Pinpoint the cell where the given text exists, returning its [X, Y] midpoint coordinate. 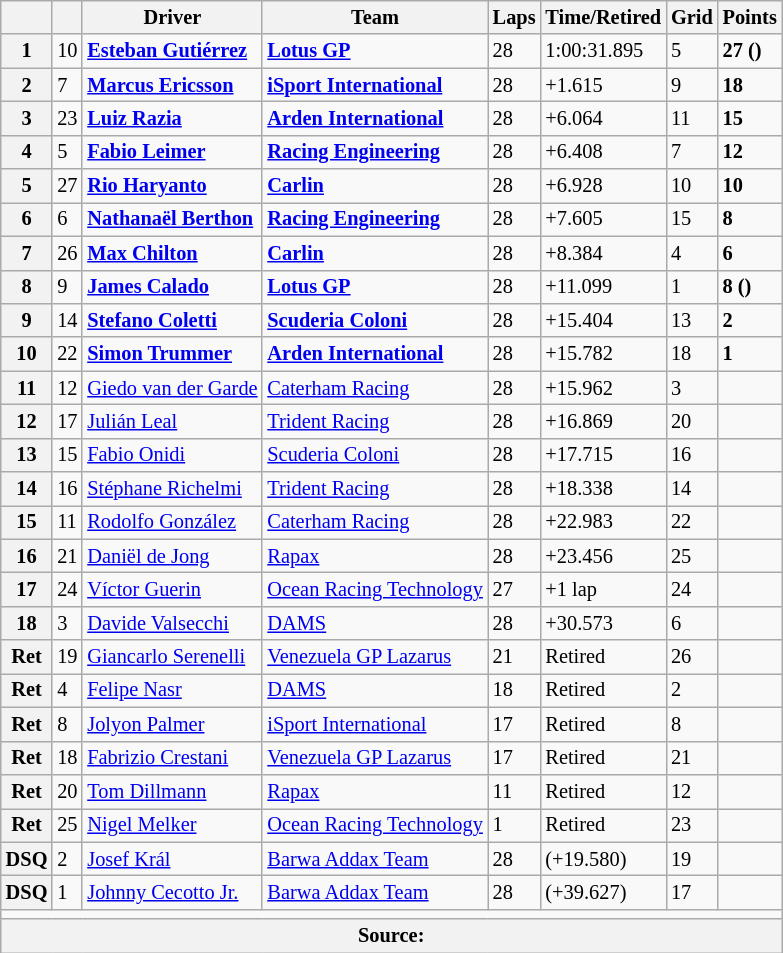
Daniël de Jong [172, 556]
Jolyon Palmer [172, 724]
Nathanaël Berthon [172, 219]
Stéphane Richelmi [172, 489]
+6.408 [603, 152]
1:00:31.895 [603, 51]
+1.615 [603, 85]
Johnny Cecotto Jr. [172, 892]
27 () [750, 51]
Felipe Nasr [172, 690]
Marcus Ericsson [172, 85]
Driver [172, 17]
+15.782 [603, 354]
+23.456 [603, 556]
Laps [514, 17]
Points [750, 17]
(+39.627) [603, 892]
Fabio Leimer [172, 152]
Davide Valsecchi [172, 623]
Julián Leal [172, 421]
+18.338 [603, 489]
+22.983 [603, 522]
Esteban Gutiérrez [172, 51]
+6.064 [603, 118]
Fabio Onidi [172, 455]
Rodolfo González [172, 522]
+1 lap [603, 589]
+15.962 [603, 388]
Giancarlo Serenelli [172, 657]
Víctor Guerin [172, 589]
Josef Král [172, 859]
Source: [392, 936]
+30.573 [603, 623]
+16.869 [603, 421]
Team [374, 17]
Rio Haryanto [172, 186]
(+19.580) [603, 859]
+8.384 [603, 253]
+6.928 [603, 186]
8 () [750, 287]
James Calado [172, 287]
Max Chilton [172, 253]
+7.605 [603, 219]
+17.715 [603, 455]
Stefano Coletti [172, 320]
+11.099 [603, 287]
Grid [692, 17]
Giedo van der Garde [172, 388]
Luiz Razia [172, 118]
Time/Retired [603, 17]
+15.404 [603, 320]
Nigel Melker [172, 825]
Fabrizio Crestani [172, 758]
Simon Trummer [172, 354]
Tom Dillmann [172, 791]
